Identify which cell holds the provided text, then report its (X, Y) central coordinate. 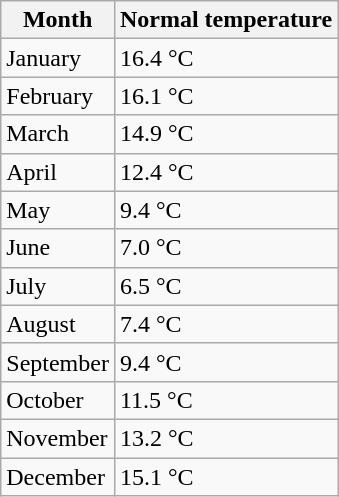
16.4 °C (226, 58)
11.5 °C (226, 400)
16.1 °C (226, 96)
August (58, 324)
12.4 °C (226, 172)
February (58, 96)
13.2 °C (226, 438)
March (58, 134)
June (58, 248)
November (58, 438)
January (58, 58)
December (58, 477)
October (58, 400)
Normal temperature (226, 20)
14.9 °C (226, 134)
July (58, 286)
May (58, 210)
6.5 °C (226, 286)
15.1 °C (226, 477)
Month (58, 20)
7.4 °C (226, 324)
April (58, 172)
7.0 °C (226, 248)
September (58, 362)
